Provide the [x, y] coordinate of the cell's center where the given text is located.  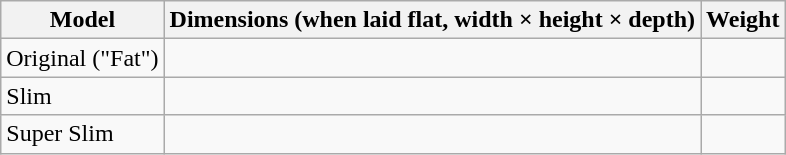
Slim [82, 96]
Weight [743, 20]
Super Slim [82, 134]
Model [82, 20]
Dimensions (when laid flat, width × height × depth) [432, 20]
Original ("Fat") [82, 58]
